Return (x, y) of the center of cell containing provided text 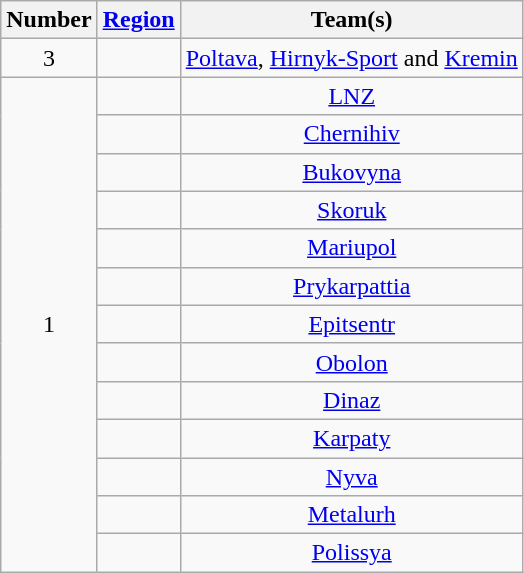
1 (49, 324)
Metalurh (352, 515)
Nyva (352, 477)
Chernihiv (352, 134)
Number (49, 20)
Poltava, Hirnyk-Sport and Kremin (352, 58)
Polissya (352, 553)
LNZ (352, 96)
Dinaz (352, 400)
Obolon (352, 362)
Skoruk (352, 210)
Mariupol (352, 248)
Karpaty (352, 438)
Epitsentr (352, 324)
Region (138, 20)
Bukovyna (352, 172)
Team(s) (352, 20)
3 (49, 58)
Prykarpattia (352, 286)
